Detect which cell encompasses the target text, then output its (X, Y) center coordinate. 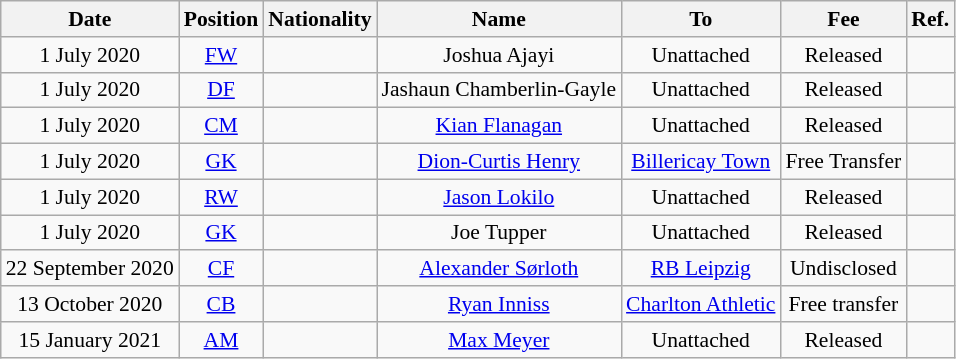
Joe Tupper (500, 233)
Name (500, 19)
15 January 2021 (90, 340)
RW (221, 197)
Billericay Town (700, 162)
Dion-Curtis Henry (500, 162)
Joshua Ajayi (500, 55)
Jashaun Chamberlin-Gayle (500, 90)
Jason Lokilo (500, 197)
Kian Flanagan (500, 126)
DF (221, 90)
Free transfer (843, 304)
Alexander Sørloth (500, 269)
Nationality (320, 19)
Date (90, 19)
Fee (843, 19)
Position (221, 19)
RB Leipzig (700, 269)
Ryan Inniss (500, 304)
CF (221, 269)
22 September 2020 (90, 269)
AM (221, 340)
Undisclosed (843, 269)
FW (221, 55)
CB (221, 304)
To (700, 19)
Charlton Athletic (700, 304)
13 October 2020 (90, 304)
Ref. (930, 19)
Max Meyer (500, 340)
CM (221, 126)
Free Transfer (843, 162)
